Output the [x, y] coordinate of the center of the cell containing the given text.  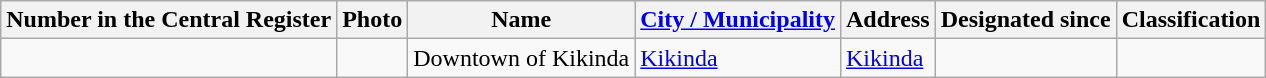
Number in the Central Register [169, 20]
Address [888, 20]
Downtown of Kikinda [522, 58]
City / Municipality [738, 20]
Classification [1191, 20]
Designated since [1026, 20]
Name [522, 20]
Photo [372, 20]
